Scan for the cell matching the given text and deliver its (x, y) coordinate at center. 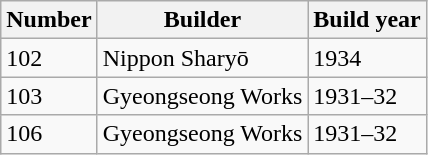
Number (49, 20)
Nippon Sharyō (202, 58)
Build year (367, 20)
1934 (367, 58)
Builder (202, 20)
102 (49, 58)
103 (49, 96)
106 (49, 134)
